Detect which cell encompasses the target text, then output its (X, Y) center coordinate. 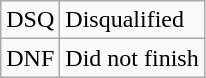
Disqualified (132, 20)
DNF (30, 58)
Did not finish (132, 58)
DSQ (30, 20)
